Pinpoint the cell where the given text exists, returning its (X, Y) midpoint coordinate. 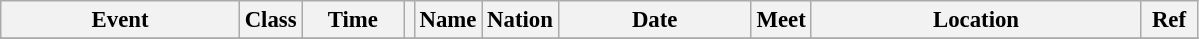
Ref (1169, 20)
Time (353, 20)
Date (654, 20)
Name (448, 20)
Meet (781, 20)
Event (120, 20)
Location (976, 20)
Nation (520, 20)
Class (270, 20)
